Return (x, y) of the center of cell containing provided text 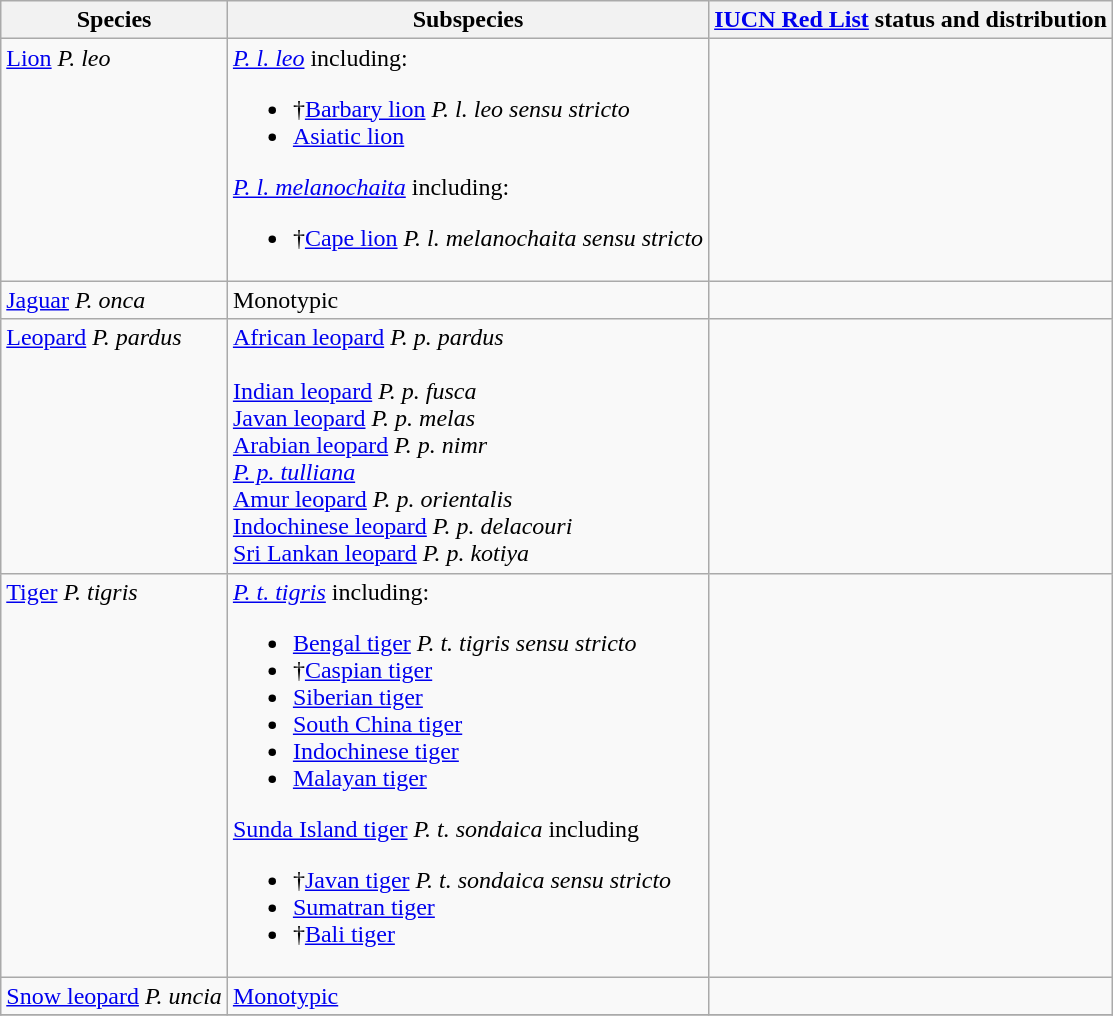
Species (114, 20)
P. l. leo including:†Barbary lion P. l. leo sensu strictoAsiatic lion P. l. melanochaita including:†Cape lion P. l. melanochaita sensu stricto (468, 160)
Jaguar P. onca (114, 300)
Leopard P. pardus (114, 446)
Lion P. leo (114, 160)
Subspecies (468, 20)
IUCN Red List status and distribution (911, 20)
Tiger P. tigris (114, 775)
Snow leopard P. uncia (114, 996)
